Output the (X, Y) coordinate of the center of the cell containing the given text.  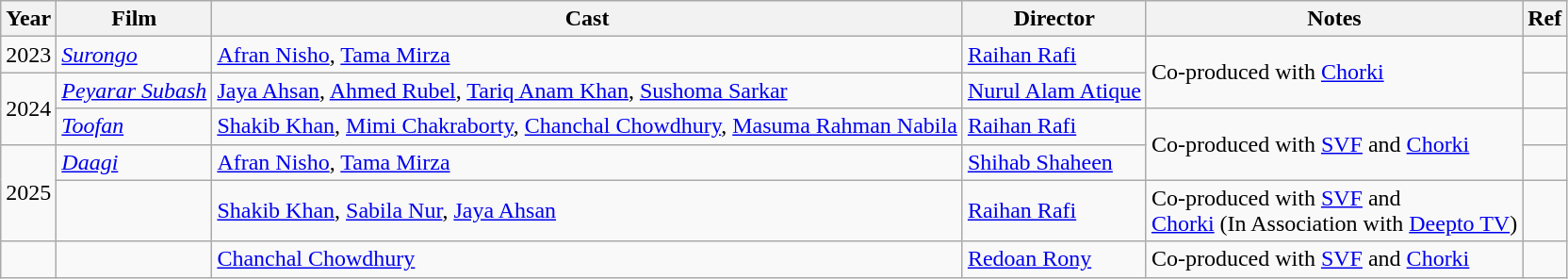
2025 (28, 192)
Jaya Ahsan, Ahmed Rubel, Tariq Anam Khan, Sushoma Sarkar (587, 90)
Year (28, 19)
Shakib Khan, Mimi Chakraborty, Chanchal Chowdhury, Masuma Rahman Nabila (587, 126)
Shakib Khan, Sabila Nur, Jaya Ahsan (587, 211)
Surongo (134, 55)
Notes (1334, 19)
Director (1053, 19)
Co-produced with Chorki (1334, 73)
Ref (1545, 19)
Redoan Rony (1053, 259)
Nurul Alam Atique (1053, 90)
Daagi (134, 162)
Shihab Shaheen (1053, 162)
Cast (587, 19)
Peyarar Subash (134, 90)
Film (134, 19)
Chanchal Chowdhury (587, 259)
Toofan (134, 126)
Co-produced with SVF andChorki (In Association with Deepto TV) (1334, 211)
2023 (28, 55)
2024 (28, 108)
